Scan for the cell matching the given text and deliver its [X, Y] coordinate at center. 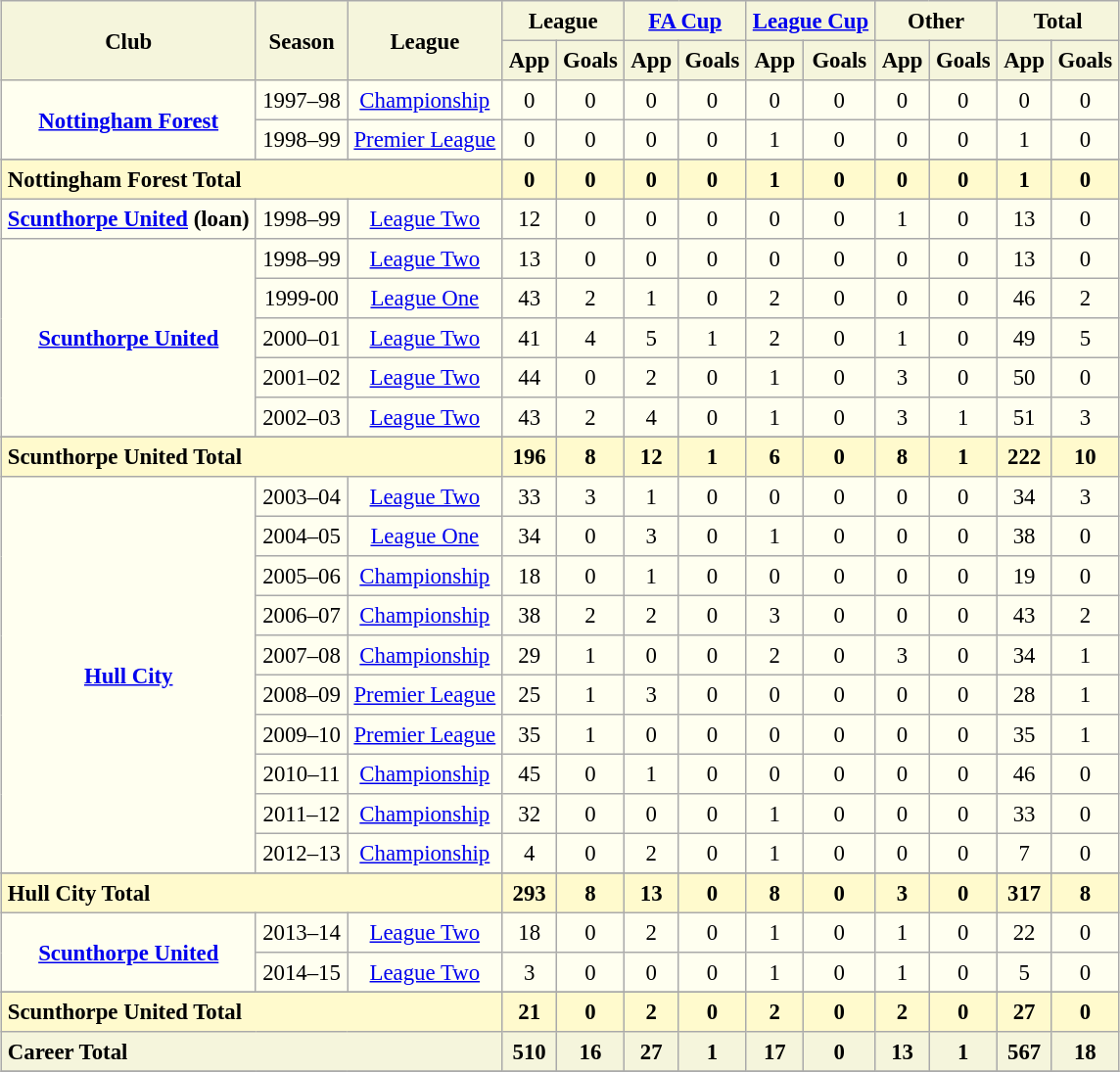
Club [128, 41]
25 [529, 694]
510 [529, 1051]
567 [1024, 1051]
2003–04 [302, 496]
293 [529, 893]
FA Cup [685, 21]
2007–08 [302, 655]
2009–10 [302, 734]
44 [529, 377]
2005–06 [302, 576]
28 [1024, 694]
51 [1024, 417]
29 [529, 655]
19 [1024, 576]
2014–15 [302, 972]
2004–05 [302, 536]
Total [1057, 21]
League Cup [811, 21]
Season [302, 41]
2001–02 [302, 377]
Career Total [252, 1051]
2008–09 [302, 694]
2011–12 [302, 814]
50 [1024, 377]
2012–13 [302, 853]
41 [529, 338]
2000–01 [302, 338]
6 [775, 456]
49 [1024, 338]
1997–98 [302, 100]
Hull City Total [252, 893]
Other [936, 21]
10 [1085, 456]
16 [589, 1051]
22 [1024, 932]
2006–07 [302, 615]
2013–14 [302, 932]
Scunthorpe United (loan) [128, 218]
1999-00 [302, 298]
45 [529, 773]
317 [1024, 893]
222 [1024, 456]
Nottingham Forest [128, 119]
7 [1024, 853]
Nottingham Forest Total [252, 179]
17 [775, 1051]
2010–11 [302, 773]
2002–03 [302, 417]
21 [529, 1011]
196 [529, 456]
Hull City [128, 676]
32 [529, 814]
